Output the [x, y] coordinate of the center of the cell containing the given text.  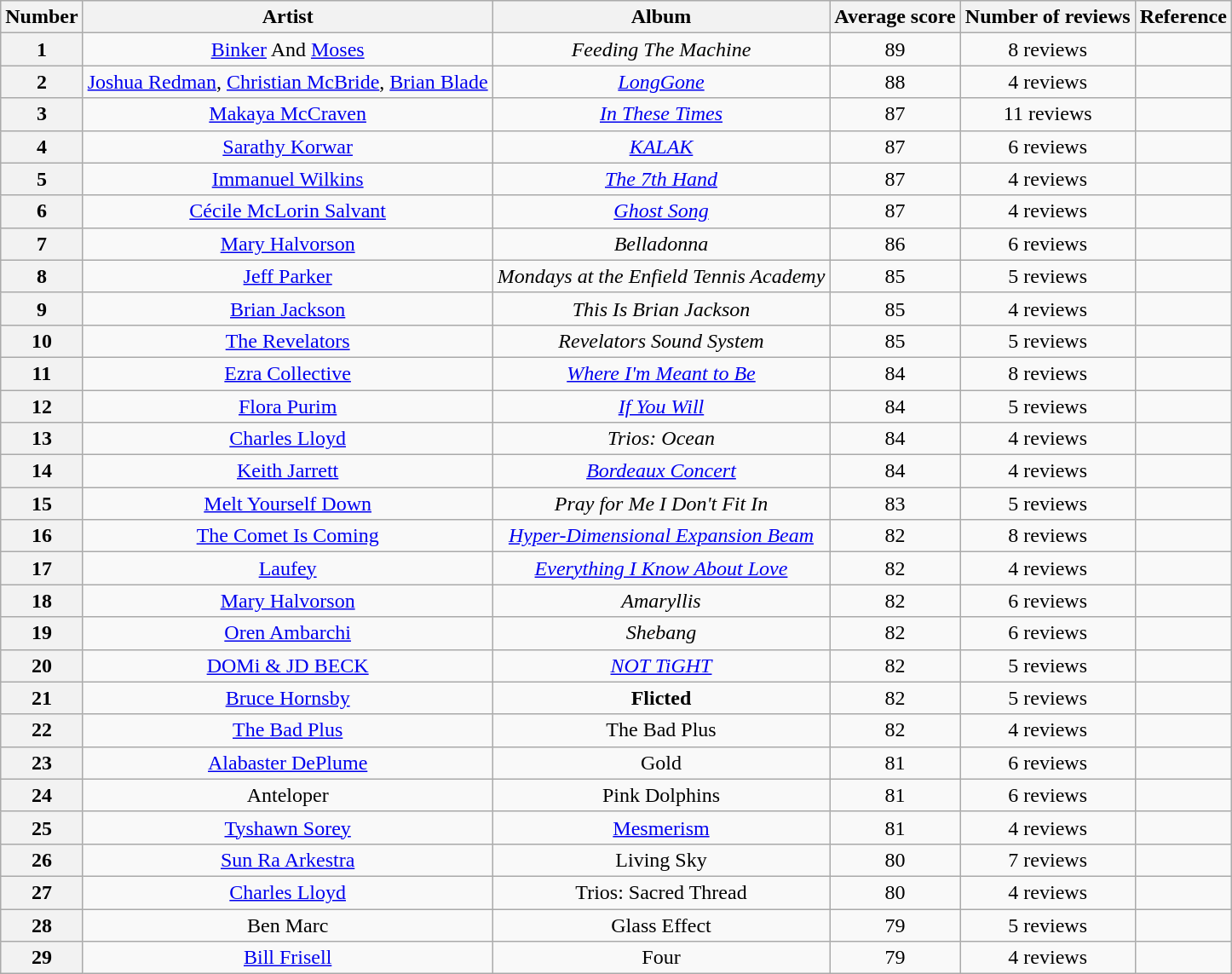
The Revelators [288, 341]
Flora Purim [288, 406]
Cécile McLorin Salvant [288, 211]
Hyper-Dimensional Expansion Beam [661, 536]
7 [42, 244]
Number [42, 17]
83 [895, 504]
Alabaster DePlume [288, 763]
18 [42, 601]
Joshua Redman, Christian McBride, Brian Blade [288, 82]
15 [42, 504]
Number of reviews [1048, 17]
Trios: Ocean [661, 439]
6 [42, 211]
22 [42, 730]
Ben Marc [288, 925]
3 [42, 114]
The Comet Is Coming [288, 536]
Everything I Know About Love [661, 568]
Living Sky [661, 860]
NOT TiGHT [661, 666]
10 [42, 341]
27 [42, 892]
11 reviews [1048, 114]
Ezra Collective [288, 373]
Oren Ambarchi [288, 633]
7 reviews [1048, 860]
Shebang [661, 633]
29 [42, 958]
19 [42, 633]
Bill Frisell [288, 958]
Binker And Moses [288, 49]
Mondays at the Enfield Tennis Academy [661, 276]
Ghost Song [661, 211]
17 [42, 568]
88 [895, 82]
Pink Dolphins [661, 795]
Album [661, 17]
DOMi & JD BECK [288, 666]
26 [42, 860]
Keith Jarrett [288, 471]
LongGone [661, 82]
Melt Yourself Down [288, 504]
Laufey [288, 568]
Makaya McCraven [288, 114]
12 [42, 406]
Artist [288, 17]
Reference [1183, 17]
16 [42, 536]
Sarathy Korwar [288, 147]
4 [42, 147]
Bordeaux Concert [661, 471]
Flicted [661, 698]
Pray for Me I Don't Fit In [661, 504]
86 [895, 244]
If You Will [661, 406]
Sun Ra Arkestra [288, 860]
21 [42, 698]
Belladonna [661, 244]
23 [42, 763]
Bruce Hornsby [288, 698]
Four [661, 958]
Tyshawn Sorey [288, 827]
9 [42, 308]
Gold [661, 763]
89 [895, 49]
Immanuel Wilkins [288, 179]
This Is Brian Jackson [661, 308]
Mesmerism [661, 827]
Trios: Sacred Thread [661, 892]
Anteloper [288, 795]
KALAK [661, 147]
Amaryllis [661, 601]
20 [42, 666]
14 [42, 471]
5 [42, 179]
13 [42, 439]
The 7th Hand [661, 179]
25 [42, 827]
28 [42, 925]
Jeff Parker [288, 276]
11 [42, 373]
Where I'm Meant to Be [661, 373]
2 [42, 82]
24 [42, 795]
Brian Jackson [288, 308]
Feeding The Machine [661, 49]
Glass Effect [661, 925]
In These Times [661, 114]
Average score [895, 17]
1 [42, 49]
8 [42, 276]
Revelators Sound System [661, 341]
